Find where the given text appears and provide that cell's center as [x, y] coordinate. 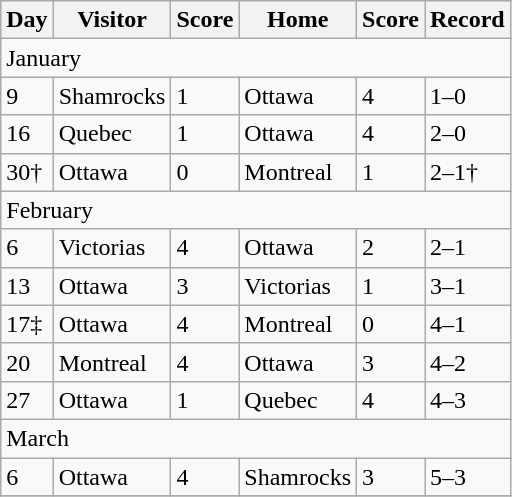
2–0 [467, 134]
4–1 [467, 324]
Day [27, 20]
13 [27, 286]
3–1 [467, 286]
January [256, 58]
Home [298, 20]
5–3 [467, 477]
16 [27, 134]
2 [391, 248]
27 [27, 400]
February [256, 210]
4–3 [467, 400]
March [256, 438]
2–1 [467, 248]
9 [27, 96]
30† [27, 172]
20 [27, 362]
Record [467, 20]
2–1† [467, 172]
4–2 [467, 362]
1–0 [467, 96]
Visitor [112, 20]
17‡ [27, 324]
